Return the [x, y] coordinate for the center point of the cell that contains the specified text.  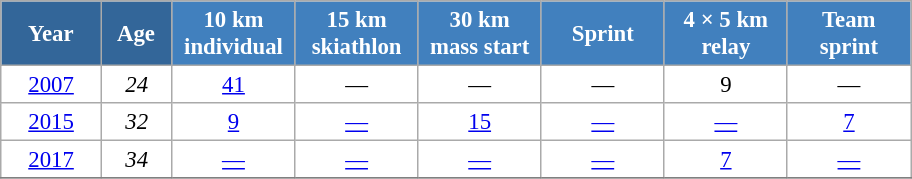
Year [52, 34]
32 [136, 122]
10 km individual [234, 34]
15 km skiathlon [356, 34]
2007 [52, 85]
Age [136, 34]
41 [234, 85]
4 × 5 km relay [726, 34]
2017 [52, 160]
30 km mass start [480, 34]
15 [480, 122]
Sprint [602, 34]
Team sprint [848, 34]
24 [136, 85]
2015 [52, 122]
34 [136, 160]
